From the cell containing the given text, extract its center point as (x, y) coordinate. 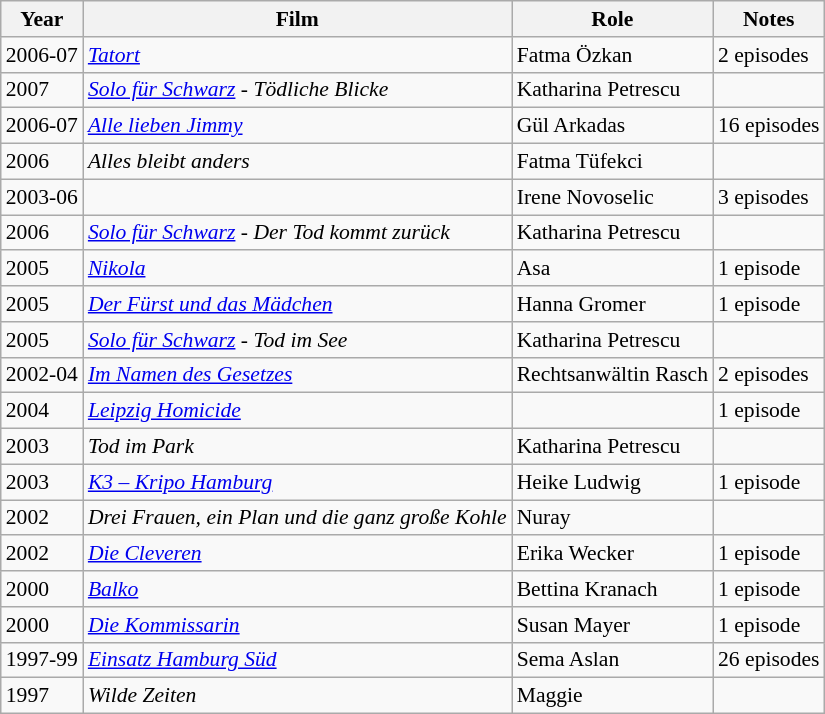
Irene Novoselic (612, 197)
16 episodes (768, 126)
K3 – Kripo Hamburg (298, 482)
Year (42, 19)
Solo für Schwarz - Der Tod kommt zurück (298, 233)
1997 (42, 696)
Die Kommissarin (298, 625)
Balko (298, 589)
2002-04 (42, 375)
2003-06 (42, 197)
Heike Ludwig (612, 482)
Bettina Kranach (612, 589)
Role (612, 19)
Drei Frauen, ein Plan und die ganz große Kohle (298, 518)
Susan Mayer (612, 625)
Asa (612, 269)
1997-99 (42, 660)
Fatma Tüfekci (612, 162)
Der Fürst und das Mädchen (298, 304)
Hanna Gromer (612, 304)
Alles bleibt anders (298, 162)
Maggie (612, 696)
Rechtsanwältin Rasch (612, 375)
Solo für Schwarz - Tod im See (298, 340)
Solo für Schwarz - Tödliche Blicke (298, 90)
2004 (42, 411)
Film (298, 19)
Im Namen des Gesetzes (298, 375)
2007 (42, 90)
Die Cleveren (298, 554)
Sema Aslan (612, 660)
26 episodes (768, 660)
Wilde Zeiten (298, 696)
Nuray (612, 518)
Tatort (298, 55)
Leipzig Homicide (298, 411)
Alle lieben Jimmy (298, 126)
Tod im Park (298, 447)
Notes (768, 19)
Gül Arkadas (612, 126)
3 episodes (768, 197)
Fatma Özkan (612, 55)
Erika Wecker (612, 554)
Nikola (298, 269)
Einsatz Hamburg Süd (298, 660)
